Pinpoint the cell where the given text exists, returning its (x, y) midpoint coordinate. 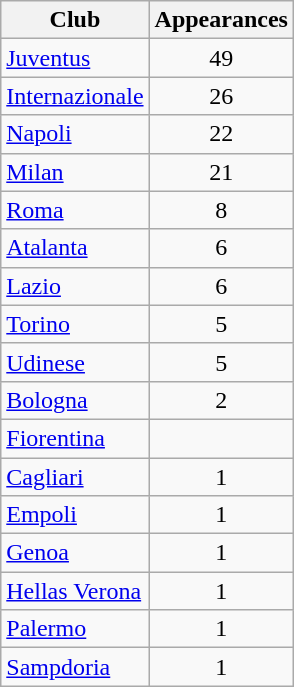
Bologna (75, 400)
21 (221, 172)
2 (221, 400)
Internazionale (75, 96)
26 (221, 96)
Roma (75, 210)
Napoli (75, 134)
8 (221, 210)
Juventus (75, 58)
49 (221, 58)
Lazio (75, 286)
Empoli (75, 515)
Club (75, 20)
22 (221, 134)
Fiorentina (75, 438)
Appearances (221, 20)
Milan (75, 172)
Palermo (75, 629)
Torino (75, 324)
Atalanta (75, 248)
Sampdoria (75, 667)
Hellas Verona (75, 591)
Genoa (75, 553)
Udinese (75, 362)
Cagliari (75, 477)
